Identify which cell holds the provided text, then report its [X, Y] central coordinate. 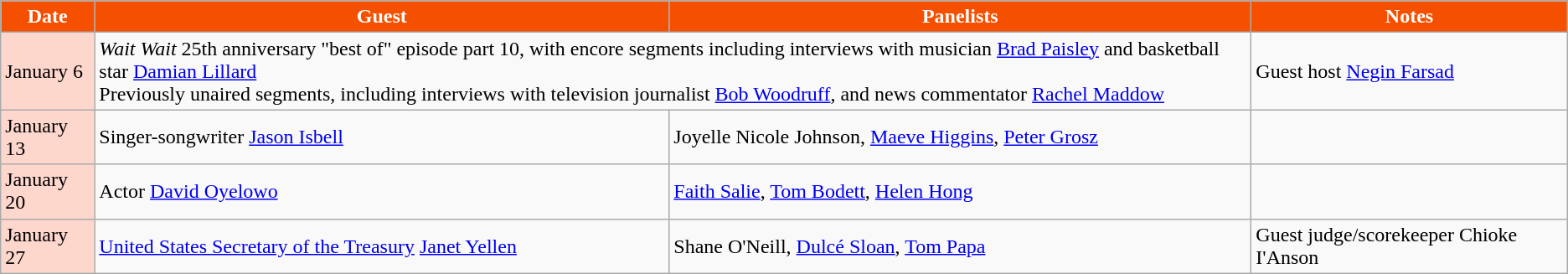
Date [48, 17]
Guest [382, 17]
January 20 [48, 191]
Actor David Oyelowo [382, 191]
Guest host Negin Farsad [1409, 71]
Guest judge/scorekeeper Chioke I'Anson [1409, 246]
January 6 [48, 71]
Joyelle Nicole Johnson, Maeve Higgins, Peter Grosz [960, 137]
Faith Salie, Tom Bodett, Helen Hong [960, 191]
Notes [1409, 17]
Shane O'Neill, Dulcé Sloan, Tom Papa [960, 246]
Singer-songwriter Jason Isbell [382, 137]
United States Secretary of the Treasury Janet Yellen [382, 246]
January 27 [48, 246]
January 13 [48, 137]
Panelists [960, 17]
